Return the [X, Y] coordinate for the center point of the cell that contains the specified text.  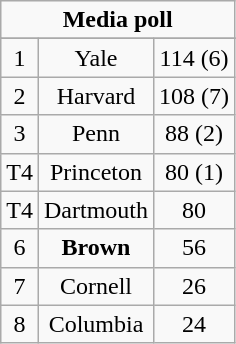
3 [20, 134]
88 (2) [194, 134]
1 [20, 58]
7 [20, 286]
26 [194, 286]
108 (7) [194, 96]
Penn [96, 134]
114 (6) [194, 58]
80 (1) [194, 172]
Yale [96, 58]
Brown [96, 248]
Columbia [96, 324]
Cornell [96, 286]
2 [20, 96]
8 [20, 324]
Dartmouth [96, 210]
56 [194, 248]
Media poll [118, 20]
Princeton [96, 172]
6 [20, 248]
80 [194, 210]
Harvard [96, 96]
24 [194, 324]
